Pinpoint the cell where the given text exists, returning its (x, y) midpoint coordinate. 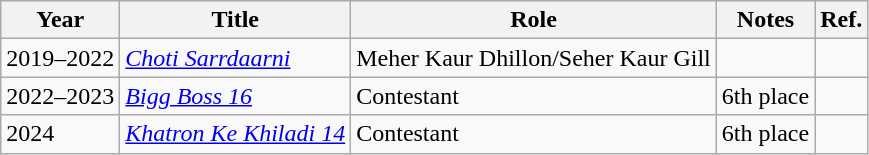
2019–2022 (60, 58)
2022–2023 (60, 96)
Title (236, 20)
Notes (765, 20)
2024 (60, 134)
Meher Kaur Dhillon/Seher Kaur Gill (534, 58)
Ref. (842, 20)
Khatron Ke Khiladi 14 (236, 134)
Choti Sarrdaarni (236, 58)
Year (60, 20)
Bigg Boss 16 (236, 96)
Role (534, 20)
